Identify which cell holds the provided text, then report its (x, y) central coordinate. 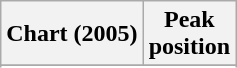
Chart (2005) (72, 34)
Peakposition (189, 34)
